Provide the (X, Y) coordinate of the cell's center where the given text is located.  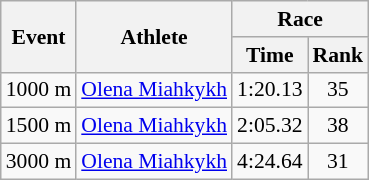
31 (338, 162)
2:05.32 (270, 126)
3000 m (38, 162)
1000 m (38, 90)
4:24.64 (270, 162)
1:20.13 (270, 90)
35 (338, 90)
Race (300, 19)
38 (338, 126)
1500 m (38, 126)
Rank (338, 55)
Event (38, 36)
Athlete (154, 36)
Time (270, 55)
